Determine the (X, Y) coordinate at the center of the cell enclosing the given text.  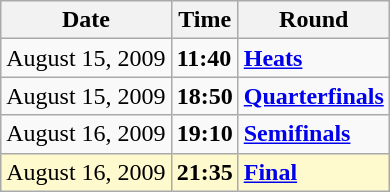
19:10 (204, 134)
Semifinals (314, 134)
Quarterfinals (314, 96)
21:35 (204, 172)
11:40 (204, 58)
Time (204, 20)
Round (314, 20)
Date (86, 20)
Final (314, 172)
Heats (314, 58)
18:50 (204, 96)
